Locate the cell with the specified text and output its (x, y) center coordinate. 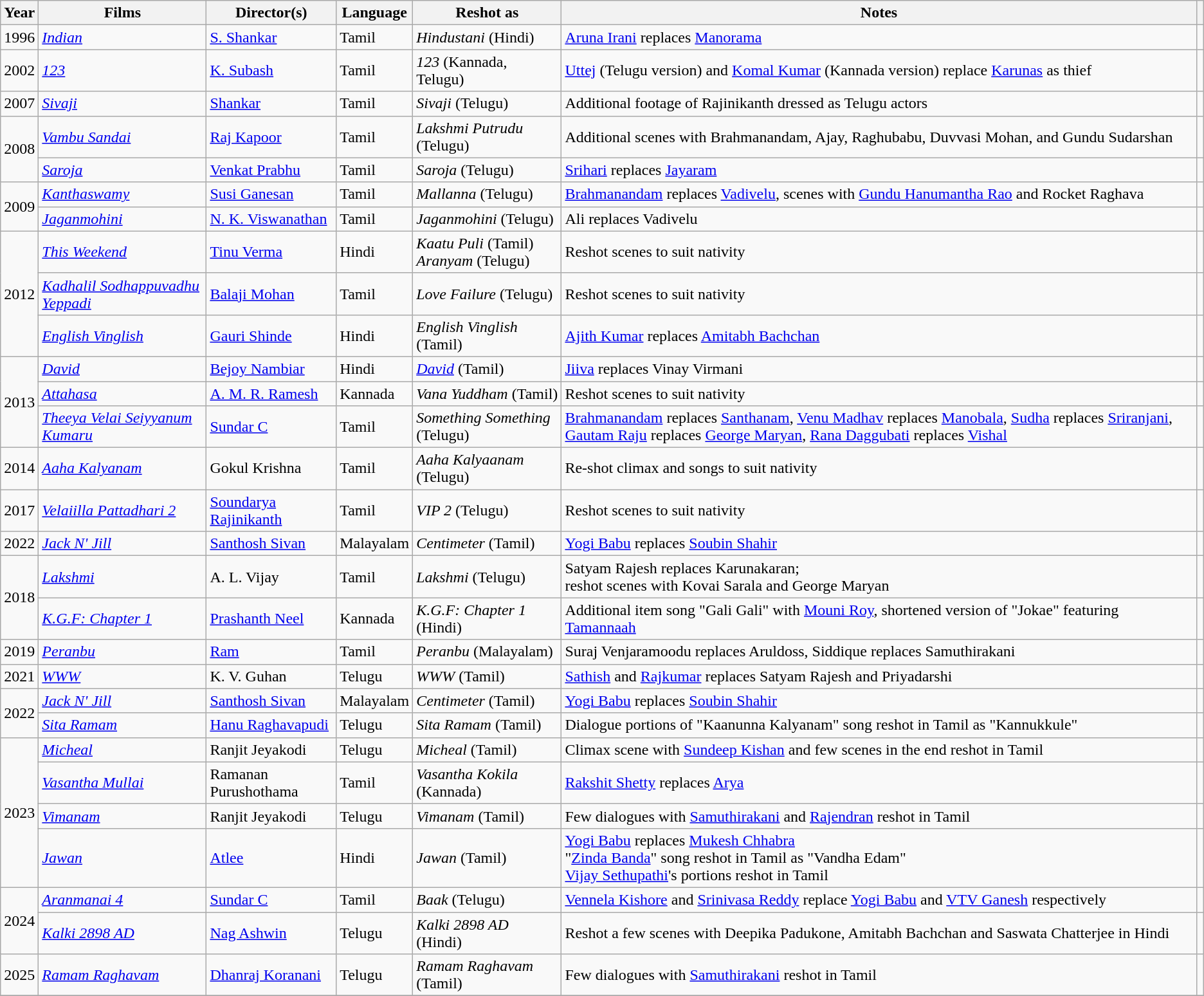
2008 (19, 149)
1996 (19, 37)
Aranmanai 4 (122, 899)
Suraj Venjaramoodu replaces Aruldoss, Siddique replaces Samuthirakani (879, 652)
Vimanam (Tamil) (488, 816)
Films (122, 13)
2002 (19, 71)
Indian (122, 37)
Susi Ganesan (271, 194)
Rakshit Shetty replaces Arya (879, 782)
Vana Yuddham (Tamil) (488, 393)
Uttej (Telugu version) and Komal Kumar (Kannada version) replace Karunas as thief (879, 71)
Jaganmohini (Telugu) (488, 219)
Vennela Kishore and Srinivasa Reddy replace Yogi Babu and VTV Ganesh respectively (879, 899)
Satyam Rajesh replaces Karunakaran;reshot scenes with Kovai Sarala and George Maryan (879, 576)
Kaatu Puli (Tamil) Aranyam (Telugu) (488, 252)
David (122, 369)
Sita Ramam (Tamil) (488, 725)
Director(s) (271, 13)
Ram (271, 652)
Ramam Raghavam (Tamil) (488, 975)
VIP 2 (Telugu) (488, 511)
123 (122, 71)
Kalki 2898 AD (Hindi) (488, 933)
This Weekend (122, 252)
Additional scenes with Brahmanandam, Ajay, Raghubabu, Duvvasi Mohan, and Gundu Sudarshan (879, 136)
Kadhalil Sodhappuvadhu Yeppadi (122, 293)
Ali replaces Vadivelu (879, 219)
K.G.F: Chapter 1 (122, 619)
WWW (122, 676)
Vimanam (122, 816)
Lakshmi (122, 576)
A. L. Vijay (271, 576)
Gokul Krishna (271, 468)
English Vinglish (Tamil) (488, 336)
Love Failure (Telugu) (488, 293)
2017 (19, 511)
Ramanan Purushothama (271, 782)
Atlee (271, 858)
Aaha Kalyaanam (Telugu) (488, 468)
Peranbu (122, 652)
Sathish and Rajkumar replaces Satyam Rajesh and Priyadarshi (879, 676)
Mallanna (Telugu) (488, 194)
2021 (19, 676)
2012 (19, 293)
Sivaji (122, 104)
Venkat Prabhu (271, 170)
Balaji Mohan (271, 293)
Shankar (271, 104)
2023 (19, 812)
Yogi Babu replaces Mukesh Chhabra"Zinda Banda" song reshot in Tamil as "Vandha Edam" Vijay Sethupathi's portions reshot in Tamil (879, 858)
Sita Ramam (122, 725)
2024 (19, 920)
Brahmanandam replaces Vadivelu, scenes with Gundu Hanumantha Rao and Rocket Raghava (879, 194)
Attahasa (122, 393)
Jawan (Tamil) (488, 858)
2019 (19, 652)
2007 (19, 104)
Bejoy Nambiar (271, 369)
K. Subash (271, 71)
David (Tamil) (488, 369)
Lakshmi (Telugu) (488, 576)
Year (19, 13)
Tinu Verma (271, 252)
Prashanth Neel (271, 619)
Climax scene with Sundeep Kishan and few scenes in the end reshot in Tamil (879, 750)
Additional item song "Gali Gali" with Mouni Roy, shortened version of "Jokae" featuring Tamannaah (879, 619)
Dialogue portions of "Kaanunna Kalyanam" song reshot in Tamil as "Kannukkule" (879, 725)
Vambu Sandai (122, 136)
Theeya Velai Seiyyanum Kumaru (122, 427)
Peranbu (Malayalam) (488, 652)
Additional footage of Rajinikanth dressed as Telugu actors (879, 104)
2013 (19, 401)
Sivaji (Telugu) (488, 104)
Vasantha Mullai (122, 782)
2014 (19, 468)
Saroja (122, 170)
Nag Ashwin (271, 933)
Aruna Irani replaces Manorama (879, 37)
K.G.F: Chapter 1 (Hindi) (488, 619)
Srihari replaces Jayaram (879, 170)
N. K. Viswanathan (271, 219)
Saroja (Telugu) (488, 170)
Micheal (Tamil) (488, 750)
Jawan (122, 858)
Few dialogues with Samuthirakani and Rajendran reshot in Tamil (879, 816)
Vasantha Kokila (Kannada) (488, 782)
Reshot a few scenes with Deepika Padukone, Amitabh Bachchan and Saswata Chatterjee in Hindi (879, 933)
Soundarya Rajinikanth (271, 511)
S. Shankar (271, 37)
Dhanraj Koranani (271, 975)
K. V. Guhan (271, 676)
Ajith Kumar replaces Amitabh Bachchan (879, 336)
Aaha Kalyanam (122, 468)
Micheal (122, 750)
Baak (Telugu) (488, 899)
Jaganmohini (122, 219)
Re-shot climax and songs to suit nativity (879, 468)
Velaiilla Pattadhari 2 (122, 511)
Lakshmi Putrudu (Telugu) (488, 136)
2009 (19, 207)
Language (374, 13)
Kanthaswamy (122, 194)
Jiiva replaces Vinay Virmani (879, 369)
Ramam Raghavam (122, 975)
Hindustani (Hindi) (488, 37)
Reshot as (488, 13)
Notes (879, 13)
Raj Kapoor (271, 136)
A. M. R. Ramesh (271, 393)
Kalki 2898 AD (122, 933)
2018 (19, 598)
Few dialogues with Samuthirakani reshot in Tamil (879, 975)
English Vinglish (122, 336)
Hanu Raghavapudi (271, 725)
2025 (19, 975)
123 (Kannada, Telugu) (488, 71)
WWW (Tamil) (488, 676)
Gauri Shinde (271, 336)
Something Something (Telugu) (488, 427)
